Extract the [x, y] coordinate from the center of the cell holding the provided text.  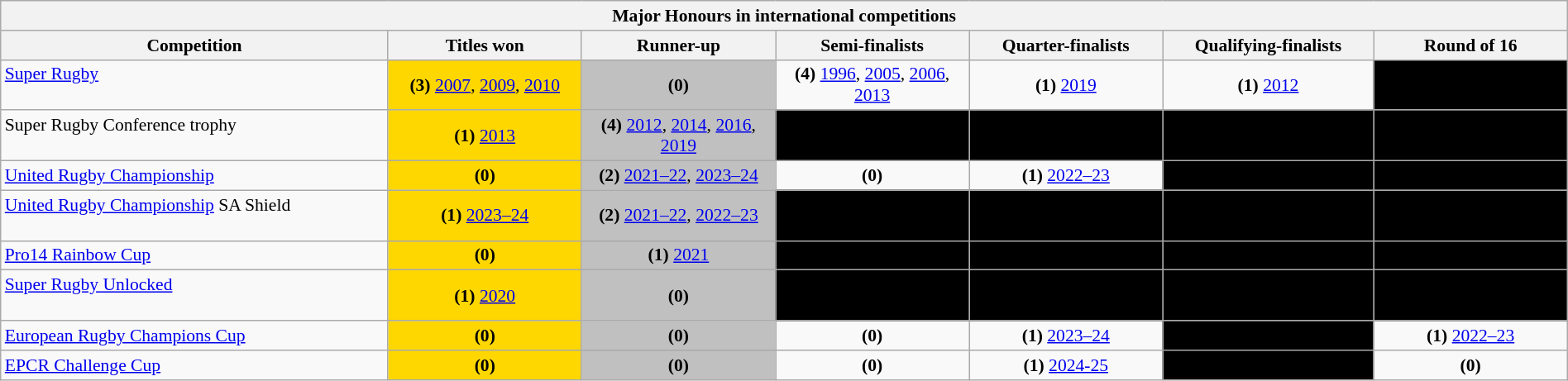
(1) 2024-25 [1066, 365]
European Rugby Champions Cup [194, 336]
Qualifying-finalists [1269, 45]
(1) 2019 [1066, 84]
(1) 2020 [485, 296]
Super Rugby Unlocked [194, 296]
(3) 2007, 2009, 2010 [485, 84]
(1) 2021 [678, 255]
(1) 2013 [485, 136]
Round of 16 [1470, 45]
Super Rugby [194, 84]
Pro14 Rainbow Cup [194, 255]
(2) 2021–22, 2023–24 [678, 176]
(2) 2021–22, 2022–23 [678, 215]
United Rugby Championship SA Shield [194, 215]
Competition [194, 45]
EPCR Challenge Cup [194, 365]
Quarter-finalists [1066, 45]
Major Honours in international competitions [784, 16]
(1) 2012 [1269, 84]
(4) 1996, 2005, 2006, 2013 [872, 84]
Super Rugby Conference trophy [194, 136]
Titles won [485, 45]
Semi-finalists [872, 45]
(4) 2012, 2014, 2016, 2019 [678, 136]
United Rugby Championship [194, 176]
Runner-up [678, 45]
